For the text-containing cell, return its midpoint in (X, Y) coordinate format. 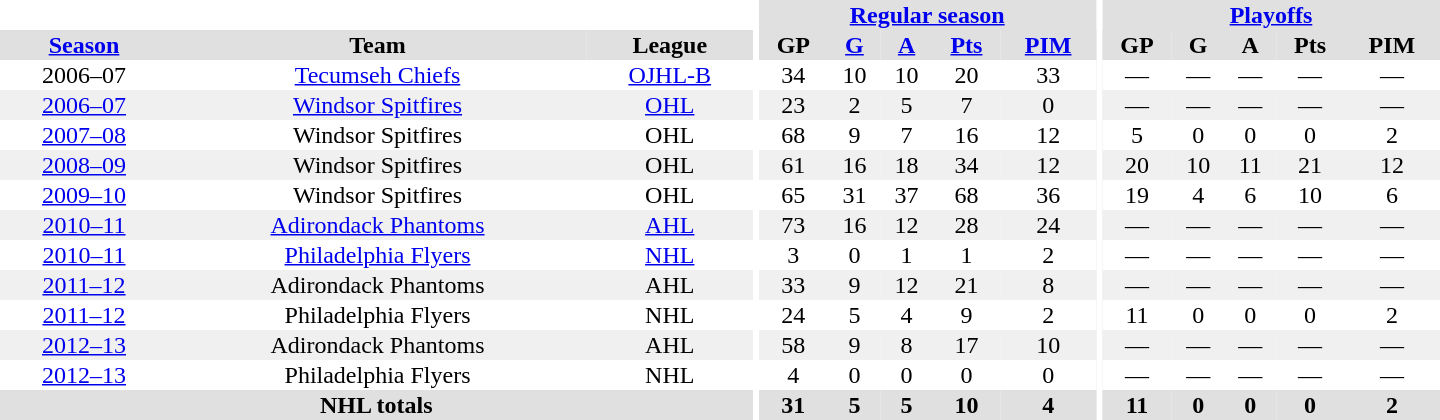
19 (1137, 195)
Team (378, 45)
17 (967, 345)
36 (1048, 195)
Regular season (927, 15)
61 (793, 165)
2009–10 (84, 195)
Tecumseh Chiefs (378, 75)
League (670, 45)
2008–09 (84, 165)
Playoffs (1271, 15)
3 (793, 255)
2007–08 (84, 135)
OJHL-B (670, 75)
58 (793, 345)
28 (967, 225)
65 (793, 195)
Season (84, 45)
NHL totals (376, 405)
73 (793, 225)
37 (907, 195)
23 (793, 105)
18 (907, 165)
